Detect which cell encompasses the target text, then output its (X, Y) center coordinate. 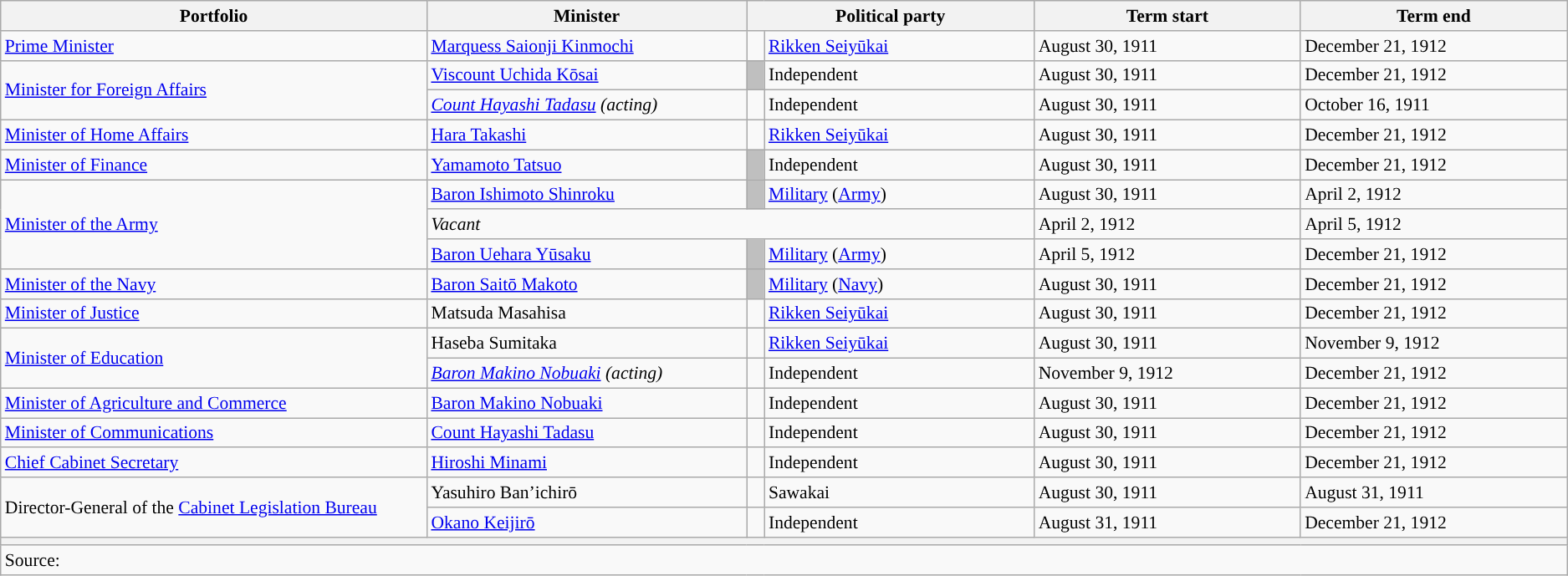
Term end (1433, 16)
Minister of Justice (214, 313)
Haseba Sumitaka (586, 344)
October 16, 1911 (1433, 105)
Minister for Foreign Affairs (214, 90)
Yamamoto Tatsuo (586, 165)
Minister of Education (214, 358)
Baron Saitō Makoto (586, 284)
Okano Keijirō (586, 522)
Director-General of the Cabinet Legislation Bureau (214, 507)
Baron Uehara Yūsaku (586, 254)
Minister of Home Affairs (214, 135)
Marquess Saionji Kinmochi (586, 46)
Baron Makino Nobuaki (586, 403)
Minister of the Army (214, 224)
Baron Makino Nobuaki (acting) (586, 374)
Minister of Agriculture and Commerce (214, 403)
Source: (784, 561)
Hara Takashi (586, 135)
Count Hayashi Tadasu (acting) (586, 105)
Sawakai (900, 492)
Chief Cabinet Secretary (214, 463)
Baron Ishimoto Shinroku (586, 195)
Military (Navy) (900, 284)
Minister of the Navy (214, 284)
Matsuda Masahisa (586, 313)
Yasuhiro Ban’ichirō (586, 492)
Minister of Communications (214, 433)
Minister of Finance (214, 165)
Prime Minister (214, 46)
Minister (586, 16)
Political party (891, 16)
Vacant (730, 225)
Term start (1167, 16)
Count Hayashi Tadasu (586, 433)
Viscount Uchida Kōsai (586, 75)
Hiroshi Minami (586, 463)
Portfolio (214, 16)
